Detect which cell encompasses the target text, then output its (x, y) center coordinate. 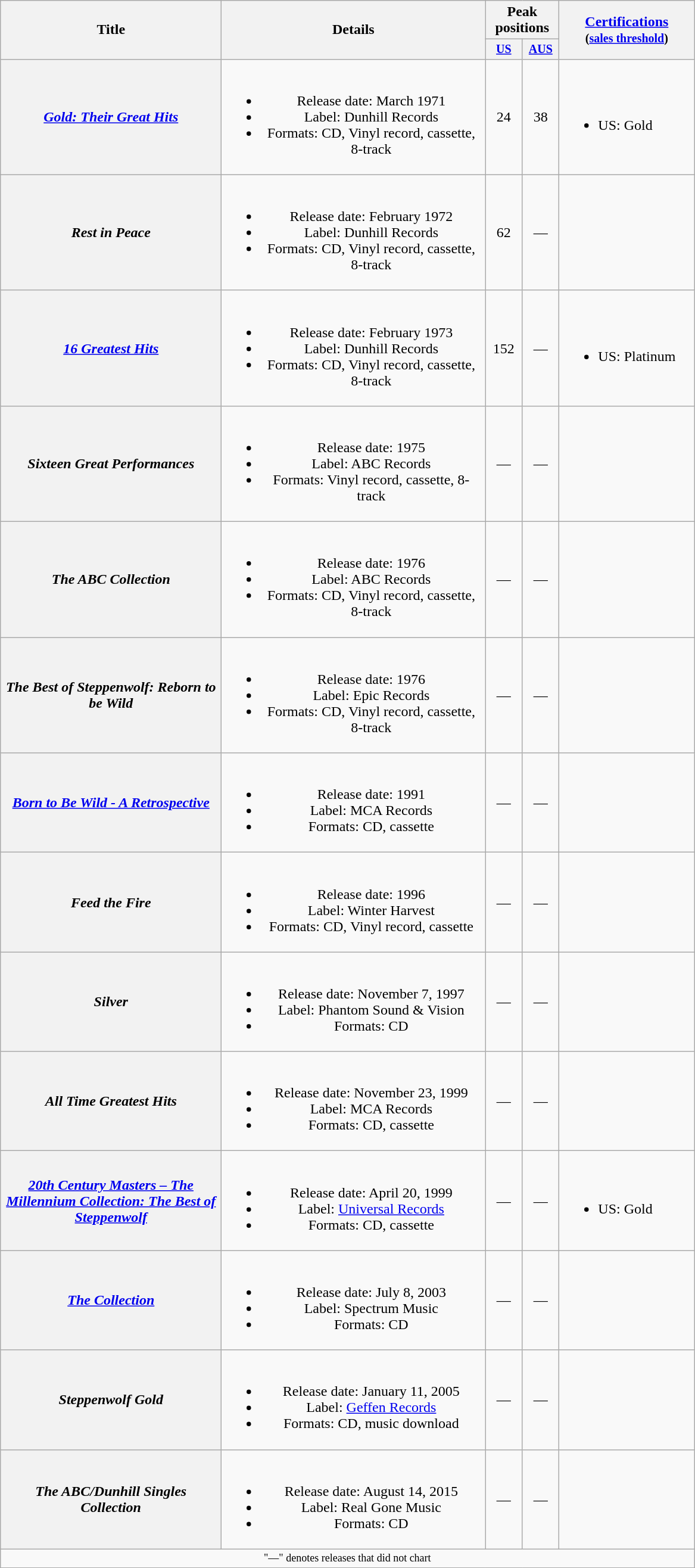
Release date: January 11, 2005Label: Geffen RecordsFormats: CD, music download (354, 1400)
Feed the Fire (111, 902)
Release date: August 14, 2015Label: Real Gone MusicFormats: CD (354, 1499)
The Best of Steppenwolf: Reborn to be Wild (111, 695)
The ABC/Dunhill Singles Collection (111, 1499)
The Collection (111, 1300)
20th Century Masters – The Millennium Collection: The Best of Steppenwolf (111, 1201)
152 (504, 348)
Release date: 1976Label: ABC RecordsFormats: CD, Vinyl record, cassette, 8-track (354, 580)
Silver (111, 1002)
Release date: February 1972Label: Dunhill RecordsFormats: CD, Vinyl record, cassette, 8-track (354, 232)
Release date: 1976Label: Epic RecordsFormats: CD, Vinyl record, cassette, 8-track (354, 695)
38 (541, 117)
Release date: 1991Label: MCA RecordsFormats: CD, cassette (354, 803)
Gold: Their Great Hits (111, 117)
Rest in Peace (111, 232)
Release date: November 23, 1999Label: MCA RecordsFormats: CD, cassette (354, 1101)
Details (354, 30)
Born to Be Wild - A Retrospective (111, 803)
"—" denotes releases that did not chart (348, 1558)
Sixteen Great Performances (111, 463)
US (504, 49)
Steppenwolf Gold (111, 1400)
Release date: February 1973Label: Dunhill RecordsFormats: CD, Vinyl record, cassette, 8-track (354, 348)
Release date: 1975Label: ABC RecordsFormats: Vinyl record, cassette, 8-track (354, 463)
Release date: April 20, 1999Label: Universal RecordsFormats: CD, cassette (354, 1201)
Release date: March 1971Label: Dunhill RecordsFormats: CD, Vinyl record, cassette, 8-track (354, 117)
Certifications(sales threshold) (627, 30)
Release date: July 8, 2003Label: Spectrum MusicFormats: CD (354, 1300)
All Time Greatest Hits (111, 1101)
The ABC Collection (111, 580)
Release date: 1996Label: Winter HarvestFormats: CD, Vinyl record, cassette (354, 902)
Peak positions (522, 20)
US: Platinum (627, 348)
AUS (541, 49)
16 Greatest Hits (111, 348)
62 (504, 232)
Title (111, 30)
24 (504, 117)
Release date: November 7, 1997Label: Phantom Sound & VisionFormats: CD (354, 1002)
